Find where the given text appears and provide that cell's center as (X, Y) coordinate. 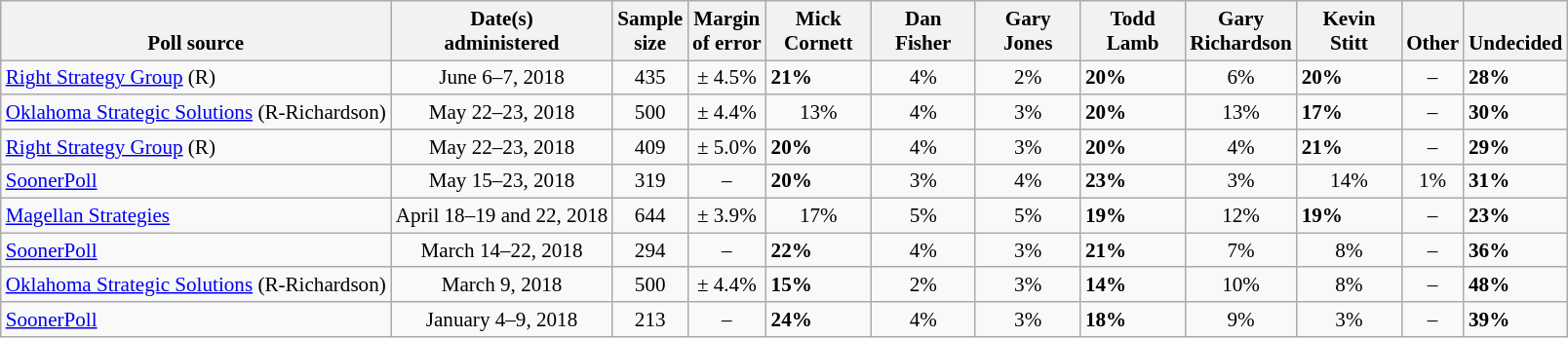
DanFisher (922, 31)
Undecided (1515, 31)
9% (1240, 319)
7% (1240, 249)
18% (1133, 319)
319 (649, 181)
MickCornett (819, 31)
ToddLamb (1133, 31)
March 9, 2018 (502, 284)
15% (819, 284)
30% (1515, 111)
28% (1515, 78)
12% (1240, 216)
10% (1240, 284)
Date(s)administered (502, 31)
213 (649, 319)
June 6–7, 2018 (502, 78)
May 15–23, 2018 (502, 181)
Poll source (196, 31)
435 (649, 78)
1% (1432, 181)
± 5.0% (726, 146)
22% (819, 249)
294 (649, 249)
GaryJones (1028, 31)
Marginof error (726, 31)
31% (1515, 181)
Samplesize (649, 31)
29% (1515, 146)
KevinStitt (1350, 31)
36% (1515, 249)
Other (1432, 31)
January 4–9, 2018 (502, 319)
± 3.9% (726, 216)
GaryRichardson (1240, 31)
24% (819, 319)
644 (649, 216)
6% (1240, 78)
409 (649, 146)
48% (1515, 284)
± 4.5% (726, 78)
March 14–22, 2018 (502, 249)
April 18–19 and 22, 2018 (502, 216)
Magellan Strategies (196, 216)
39% (1515, 319)
